Pinpoint the cell where the given text exists, returning its [X, Y] midpoint coordinate. 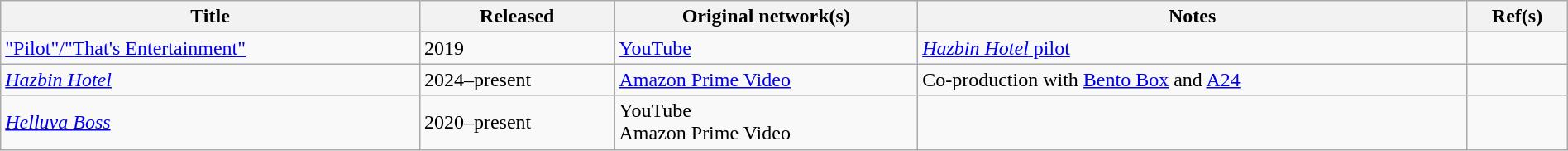
Helluva Boss [210, 123]
YouTube [766, 48]
2020–present [517, 123]
"Pilot"/"That's Entertainment" [210, 48]
Released [517, 17]
2024–present [517, 80]
Co-production with Bento Box and A24 [1193, 80]
Original network(s) [766, 17]
Hazbin Hotel [210, 80]
Ref(s) [1518, 17]
Title [210, 17]
Notes [1193, 17]
Amazon Prime Video [766, 80]
2019 [517, 48]
YouTubeAmazon Prime Video [766, 123]
Hazbin Hotel pilot [1193, 48]
